Return (X, Y) of the center of cell containing provided text 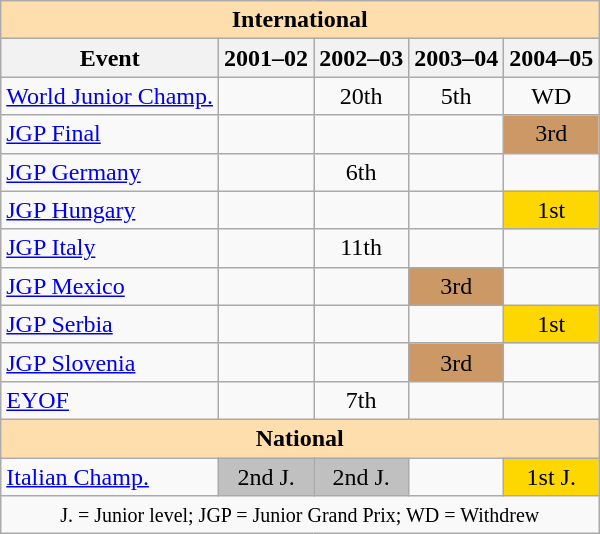
EYOF (110, 400)
International (300, 20)
JGP Final (110, 134)
1st J. (552, 477)
JGP Slovenia (110, 362)
Event (110, 58)
7th (362, 400)
5th (456, 96)
Italian Champ. (110, 477)
20th (362, 96)
2004–05 (552, 58)
JGP Serbia (110, 324)
JGP Mexico (110, 286)
J. = Junior level; JGP = Junior Grand Prix; WD = Withdrew (300, 515)
WD (552, 96)
World Junior Champ. (110, 96)
JGP Italy (110, 248)
JGP Germany (110, 172)
2001–02 (266, 58)
National (300, 438)
2002–03 (362, 58)
2003–04 (456, 58)
11th (362, 248)
JGP Hungary (110, 210)
6th (362, 172)
